Find where the given text appears and provide that cell's center as (x, y) coordinate. 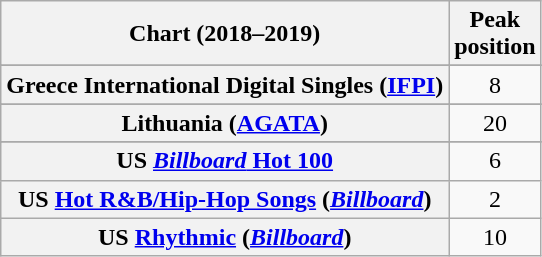
2 (495, 199)
Lithuania (AGATA) (225, 123)
6 (495, 161)
US Hot R&B/Hip-Hop Songs (Billboard) (225, 199)
US Rhythmic (Billboard) (225, 237)
US Billboard Hot 100 (225, 161)
10 (495, 237)
Peak position (495, 34)
Greece International Digital Singles (IFPI) (225, 85)
8 (495, 85)
20 (495, 123)
Chart (2018–2019) (225, 34)
